Capture the cell that displays the provided text and extract its (X, Y) central coordinate. 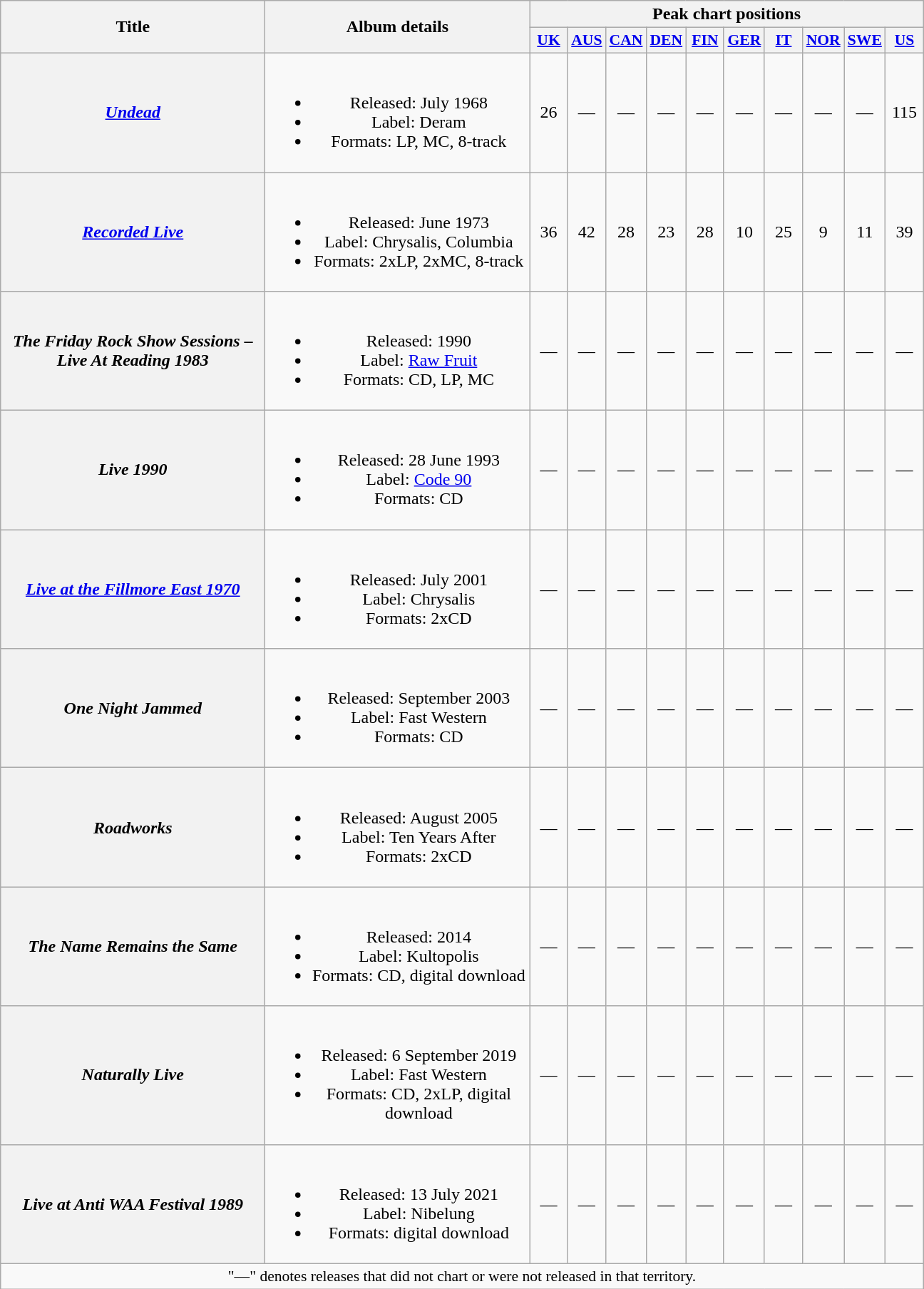
Naturally Live (133, 1075)
11 (865, 232)
GER (744, 41)
Released: August 2005Label: Ten Years AfterFormats: 2xCD (398, 827)
FIN (704, 41)
Undead (133, 113)
Live 1990 (133, 471)
Live at the Fillmore East 1970 (133, 589)
Released: 2014Label: KultopolisFormats: CD, digital download (398, 947)
26 (549, 113)
US (904, 41)
Released: 28 June 1993Label: Code 90Formats: CD (398, 471)
Peak chart positions (727, 14)
Released: July 1968Label: DeramFormats: LP, MC, 8-track (398, 113)
Released: 13 July 2021Label: NibelungFormats: digital download (398, 1203)
IT (783, 41)
Recorded Live (133, 232)
Title (133, 27)
NOR (823, 41)
SWE (865, 41)
Released: June 1973Label: Chrysalis, ColumbiaFormats: 2xLP, 2xMC, 8-track (398, 232)
"—" denotes releases that did not chart or were not released in that territory. (462, 1276)
25 (783, 232)
Released: July 2001Label: ChrysalisFormats: 2xCD (398, 589)
39 (904, 232)
AUS (586, 41)
One Night Jammed (133, 709)
10 (744, 232)
Live at Anti WAA Festival 1989 (133, 1203)
The Name Remains the Same (133, 947)
42 (586, 232)
36 (549, 232)
UK (549, 41)
9 (823, 232)
DEN (666, 41)
Released: September 2003Label: Fast WesternFormats: CD (398, 709)
The Friday Rock Show Sessions – Live At Reading 1983 (133, 351)
Released: 1990Label: Raw FruitFormats: CD, LP, MC (398, 351)
Roadworks (133, 827)
115 (904, 113)
CAN (626, 41)
Released: 6 September 2019Label: Fast WesternFormats: CD, 2xLP, digital download (398, 1075)
23 (666, 232)
Album details (398, 27)
